Identify which cell holds the provided text, then report its [X, Y] central coordinate. 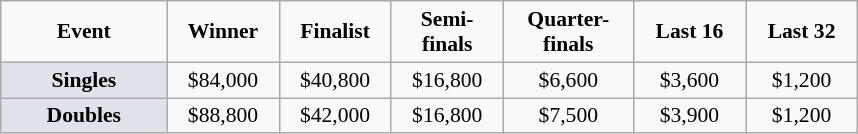
$84,000 [223, 80]
Semi-finals [447, 32]
$7,500 [568, 116]
$88,800 [223, 116]
$3,900 [689, 116]
Last 16 [689, 32]
Event [84, 32]
$6,600 [568, 80]
Quarter-finals [568, 32]
Singles [84, 80]
Last 32 [802, 32]
Finalist [335, 32]
Winner [223, 32]
$40,800 [335, 80]
$3,600 [689, 80]
Doubles [84, 116]
$42,000 [335, 116]
